Capture the cell that displays the provided text and extract its [x, y] central coordinate. 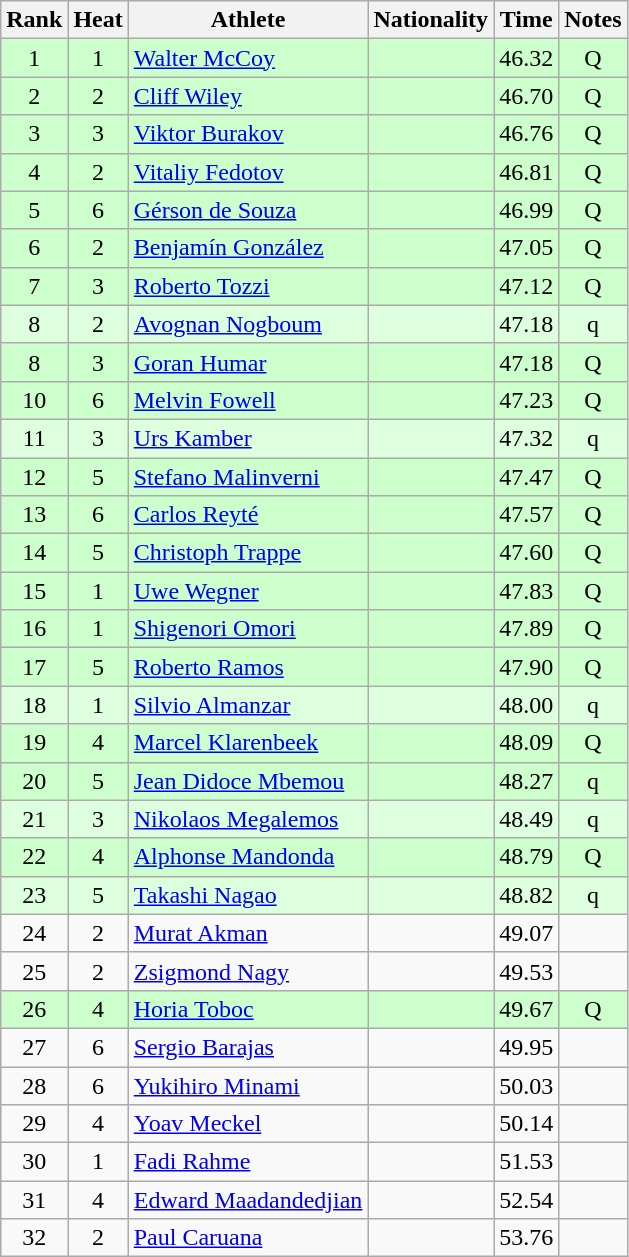
13 [34, 515]
14 [34, 553]
29 [34, 1124]
49.67 [526, 1009]
Jean Didoce Mbemou [248, 781]
Stefano Malinverni [248, 477]
Cliff Wiley [248, 96]
47.60 [526, 553]
32 [34, 1238]
49.53 [526, 971]
18 [34, 705]
23 [34, 895]
20 [34, 781]
19 [34, 743]
47.47 [526, 477]
12 [34, 477]
50.14 [526, 1124]
Silvio Almanzar [248, 705]
Avognan Nogboum [248, 324]
47.12 [526, 286]
48.49 [526, 819]
25 [34, 971]
47.89 [526, 629]
46.32 [526, 58]
Fadi Rahme [248, 1162]
22 [34, 857]
28 [34, 1085]
Edward Maadandedjian [248, 1200]
16 [34, 629]
Uwe Wegner [248, 591]
47.90 [526, 667]
52.54 [526, 1200]
Zsigmond Nagy [248, 971]
Marcel Klarenbeek [248, 743]
47.57 [526, 515]
48.82 [526, 895]
53.76 [526, 1238]
Viktor Burakov [248, 134]
Walter McCoy [248, 58]
15 [34, 591]
Roberto Ramos [248, 667]
Urs Kamber [248, 438]
48.00 [526, 705]
49.95 [526, 1047]
48.79 [526, 857]
46.76 [526, 134]
Roberto Tozzi [248, 286]
46.81 [526, 172]
Christoph Trappe [248, 553]
17 [34, 667]
50.03 [526, 1085]
46.70 [526, 96]
7 [34, 286]
Sergio Barajas [248, 1047]
Benjamín González [248, 248]
Yukihiro Minami [248, 1085]
49.07 [526, 933]
30 [34, 1162]
Athlete [248, 20]
Vitaliy Fedotov [248, 172]
Heat [98, 20]
26 [34, 1009]
Gérson de Souza [248, 210]
Murat Akman [248, 933]
48.09 [526, 743]
21 [34, 819]
Nikolaos Megalemos [248, 819]
Carlos Reyté [248, 515]
47.32 [526, 438]
48.27 [526, 781]
31 [34, 1200]
47.23 [526, 400]
27 [34, 1047]
Goran Humar [248, 362]
46.99 [526, 210]
Notes [593, 20]
Paul Caruana [248, 1238]
24 [34, 933]
47.05 [526, 248]
Alphonse Mandonda [248, 857]
Yoav Meckel [248, 1124]
47.83 [526, 591]
Takashi Nagao [248, 895]
Shigenori Omori [248, 629]
51.53 [526, 1162]
Melvin Fowell [248, 400]
Nationality [431, 20]
11 [34, 438]
10 [34, 400]
Time [526, 20]
Rank [34, 20]
Horia Toboc [248, 1009]
